Return (X, Y) of the center of cell containing provided text 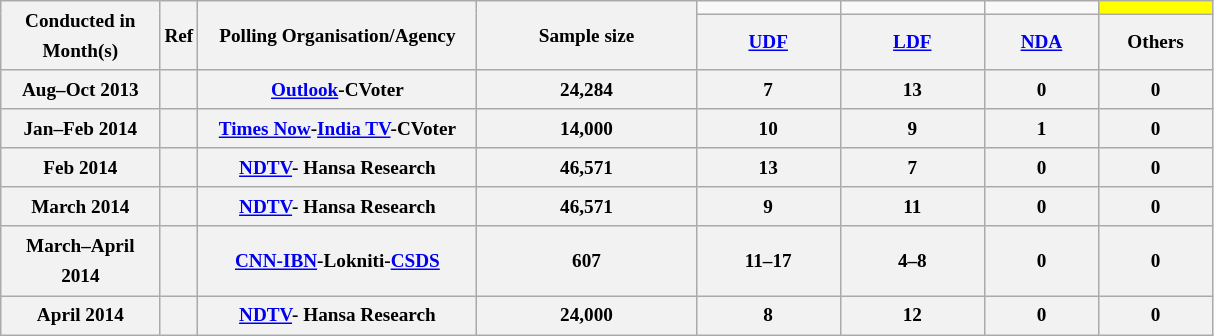
607 (586, 260)
8 (768, 314)
Aug–Oct 2013 (80, 90)
Conducted in Month(s) (80, 36)
April 2014 (80, 314)
14,000 (586, 128)
12 (912, 314)
Feb 2014 (80, 168)
Jan–Feb 2014 (80, 128)
11–17 (768, 260)
CNN-IBN-Lokniti-CSDS (338, 260)
Times Now-India TV-CVoter (338, 128)
March–April 2014 (80, 260)
Ref (179, 36)
March 2014 (80, 206)
Sample size (586, 36)
24,000 (586, 314)
NDA (1041, 42)
10 (768, 128)
24,284 (586, 90)
11 (912, 206)
Polling Organisation/Agency (338, 36)
Outlook-CVoter (338, 90)
4–8 (912, 260)
1 (1041, 128)
Others (1156, 42)
UDF (768, 42)
LDF (912, 42)
